Find where the given text appears and provide that cell's center as [X, Y] coordinate. 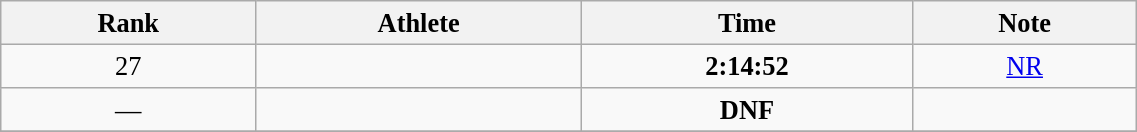
27 [128, 66]
Time [748, 22]
2:14:52 [748, 66]
Athlete [419, 22]
NR [1024, 66]
Rank [128, 22]
— [128, 109]
Note [1024, 22]
DNF [748, 109]
